Capture the cell that displays the provided text and extract its [X, Y] central coordinate. 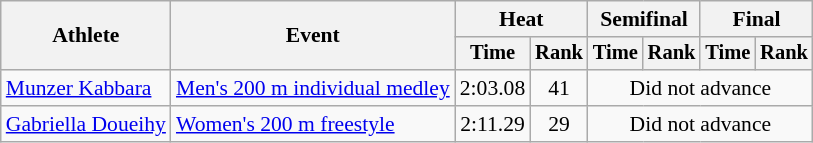
Heat [522, 19]
Final [756, 19]
Gabriella Doueihy [86, 124]
Women's 200 m freestyle [313, 124]
Munzer Kabbara [86, 88]
29 [559, 124]
2:11.29 [492, 124]
Semifinal [644, 19]
Athlete [86, 36]
41 [559, 88]
Event [313, 36]
Men's 200 m individual medley [313, 88]
2:03.08 [492, 88]
